Locate the cell with the specified text and output its (X, Y) center coordinate. 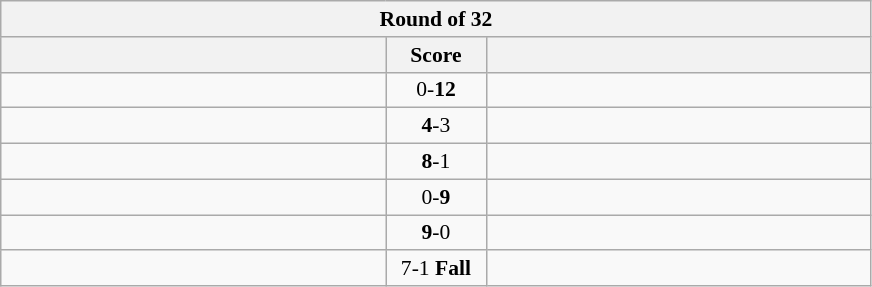
0-12 (436, 90)
7-1 Fall (436, 269)
4-3 (436, 126)
Round of 32 (436, 19)
9-0 (436, 233)
Score (436, 55)
0-9 (436, 197)
8-1 (436, 162)
